Find where the given text appears and provide that cell's center as [X, Y] coordinate. 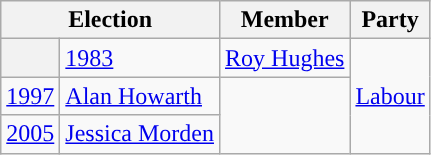
Labour [390, 96]
1997 [30, 96]
1983 [140, 58]
Alan Howarth [140, 96]
Election [110, 20]
Party [390, 20]
Roy Hughes [285, 58]
Member [285, 20]
2005 [30, 134]
Jessica Morden [140, 134]
